Locate the cell with the specified text and output its (X, Y) center coordinate. 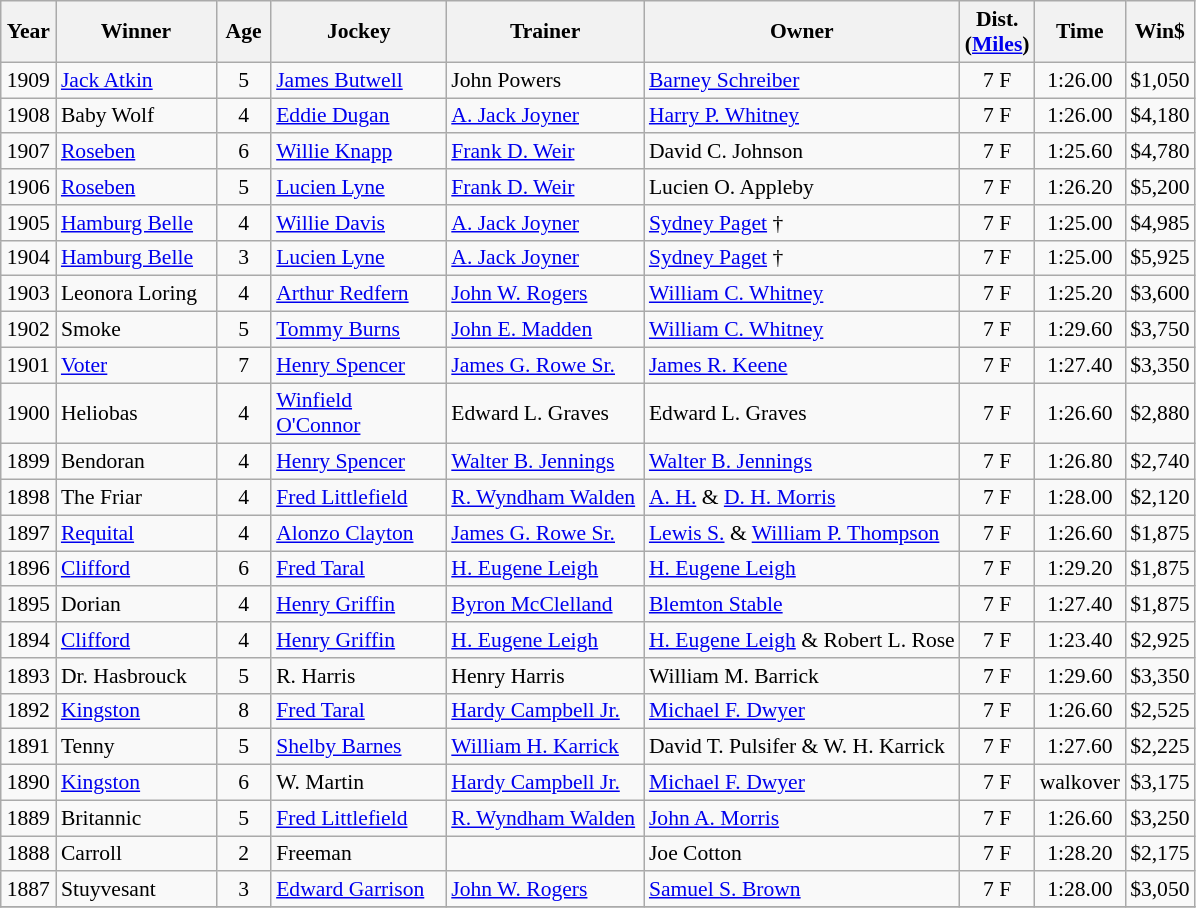
1908 (28, 116)
1:25.20 (1080, 294)
Smoke (136, 330)
2 (244, 854)
Arthur Redfern (358, 294)
John A. Morris (802, 818)
walkover (1080, 783)
1901 (28, 365)
1904 (28, 258)
1903 (28, 294)
$4,985 (1160, 223)
R. Harris (358, 676)
1:25.60 (1080, 152)
$3,250 (1160, 818)
8 (244, 711)
Edward Garrison (358, 890)
W. Martin (358, 783)
$3,600 (1160, 294)
Year (28, 32)
$2,880 (1160, 414)
Blemton Stable (802, 605)
1905 (28, 223)
1907 (28, 152)
7 (244, 365)
Alonzo Clayton (358, 533)
William M. Barrick (802, 676)
$5,925 (1160, 258)
$2,225 (1160, 747)
Willie Knapp (358, 152)
Barney Schreiber (802, 80)
1909 (28, 80)
Lewis S. & William P. Thompson (802, 533)
Baby Wolf (136, 116)
1888 (28, 854)
1:27.60 (1080, 747)
Henry Harris (545, 676)
$5,200 (1160, 187)
Winner (136, 32)
1893 (28, 676)
John Powers (545, 80)
1895 (28, 605)
Carroll (136, 854)
William H. Karrick (545, 747)
Tommy Burns (358, 330)
Byron McClelland (545, 605)
$2,175 (1160, 854)
$3,750 (1160, 330)
$1,050 (1160, 80)
Dr. Hasbrouck (136, 676)
$3,050 (1160, 890)
David C. Johnson (802, 152)
Britannic (136, 818)
$2,925 (1160, 640)
Bendoran (136, 462)
$2,120 (1160, 498)
Harry P. Whitney (802, 116)
1900 (28, 414)
1899 (28, 462)
Dorian (136, 605)
Voter (136, 365)
Leonora Loring (136, 294)
1896 (28, 569)
1906 (28, 187)
Requital (136, 533)
Winfield O'Connor (358, 414)
$4,180 (1160, 116)
1:29.20 (1080, 569)
Willie Davis (358, 223)
Win$ (1160, 32)
John E. Madden (545, 330)
1891 (28, 747)
Shelby Barnes (358, 747)
$4,780 (1160, 152)
Jockey (358, 32)
1889 (28, 818)
$3,175 (1160, 783)
1:26.80 (1080, 462)
Tenny (136, 747)
Trainer (545, 32)
H. Eugene Leigh & Robert L. Rose (802, 640)
Stuyvesant (136, 890)
1892 (28, 711)
1902 (28, 330)
Age (244, 32)
1890 (28, 783)
1898 (28, 498)
1897 (28, 533)
1:28.20 (1080, 854)
1:23.40 (1080, 640)
Jack Atkin (136, 80)
$2,525 (1160, 711)
$2,740 (1160, 462)
Dist. (Miles) (998, 32)
Samuel S. Brown (802, 890)
James R. Keene (802, 365)
1:26.20 (1080, 187)
1887 (28, 890)
Owner (802, 32)
Heliobas (136, 414)
James Butwell (358, 80)
Joe Cotton (802, 854)
The Friar (136, 498)
Lucien O. Appleby (802, 187)
1894 (28, 640)
Eddie Dugan (358, 116)
Freeman (358, 854)
David T. Pulsifer & W. H. Karrick (802, 747)
Time (1080, 32)
A. H. & D. H. Morris (802, 498)
